Return the [x, y] coordinate for the center point of the cell that contains the specified text.  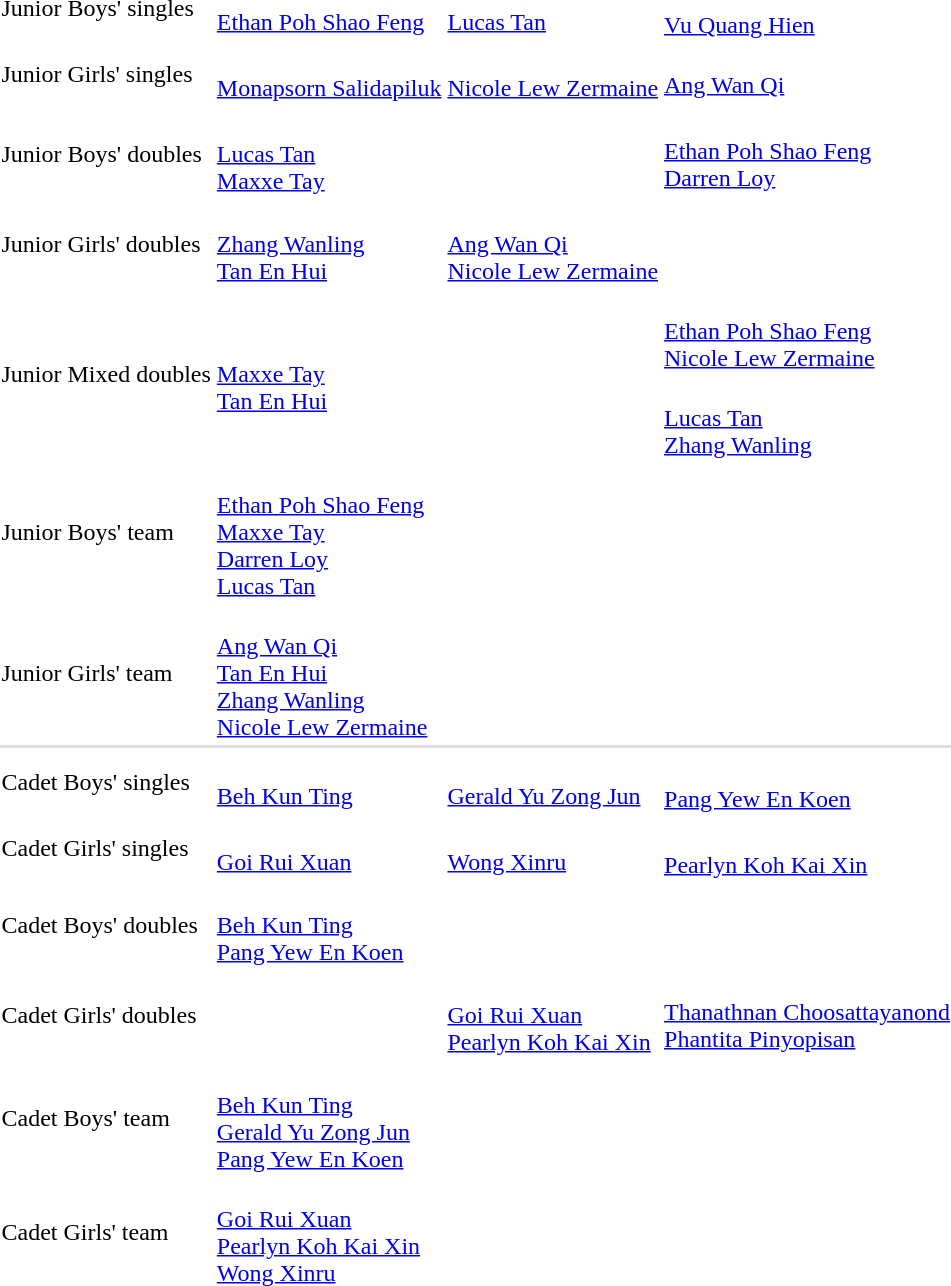
Cadet Boys' doubles [106, 925]
Goi Rui XuanPearlyn Koh Kai Xin [553, 1015]
Nicole Lew Zermaine [553, 74]
Beh Kun TingPang Yew En Koen [329, 925]
Monapsorn Salidapiluk [329, 74]
Ang Wan QiTan En HuiZhang WanlingNicole Lew Zermaine [329, 673]
Junior Girls' doubles [106, 244]
Wong Xinru [553, 848]
Cadet Boys' team [106, 1118]
Cadet Girls' singles [106, 848]
Beh Kun TingGerald Yu Zong JunPang Yew En Koen [329, 1118]
Zhang WanlingTan En Hui [329, 244]
Ethan Poh Shao FengMaxxe TayDarren LoyLucas Tan [329, 532]
Ang Wan QiNicole Lew Zermaine [553, 244]
Gerald Yu Zong Jun [553, 782]
Junior Girls' team [106, 673]
Cadet Girls' doubles [106, 1015]
Maxxe TayTan En Hui [329, 374]
Cadet Boys' singles [106, 782]
Junior Mixed doubles [106, 374]
Lucas TanMaxxe Tay [329, 154]
Junior Boys' team [106, 532]
Junior Boys' doubles [106, 154]
Beh Kun Ting [329, 782]
Junior Girls' singles [106, 74]
Goi Rui Xuan [329, 848]
